Detect which cell encompasses the target text, then output its [X, Y] center coordinate. 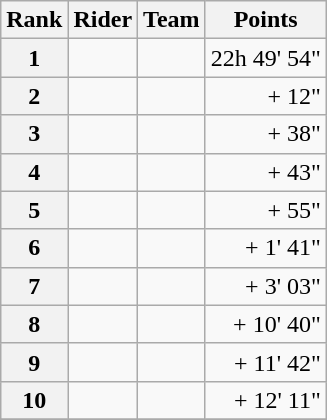
9 [34, 362]
Team [172, 20]
+ 43" [266, 172]
Rider [103, 20]
+ 55" [266, 210]
+ 11' 42" [266, 362]
+ 10' 40" [266, 324]
+ 1' 41" [266, 248]
Rank [34, 20]
2 [34, 96]
5 [34, 210]
8 [34, 324]
+ 12' 11" [266, 400]
6 [34, 248]
Points [266, 20]
7 [34, 286]
+ 12" [266, 96]
10 [34, 400]
+ 38" [266, 134]
1 [34, 58]
3 [34, 134]
+ 3' 03" [266, 286]
22h 49' 54" [266, 58]
4 [34, 172]
